Capture the cell that displays the provided text and extract its [X, Y] central coordinate. 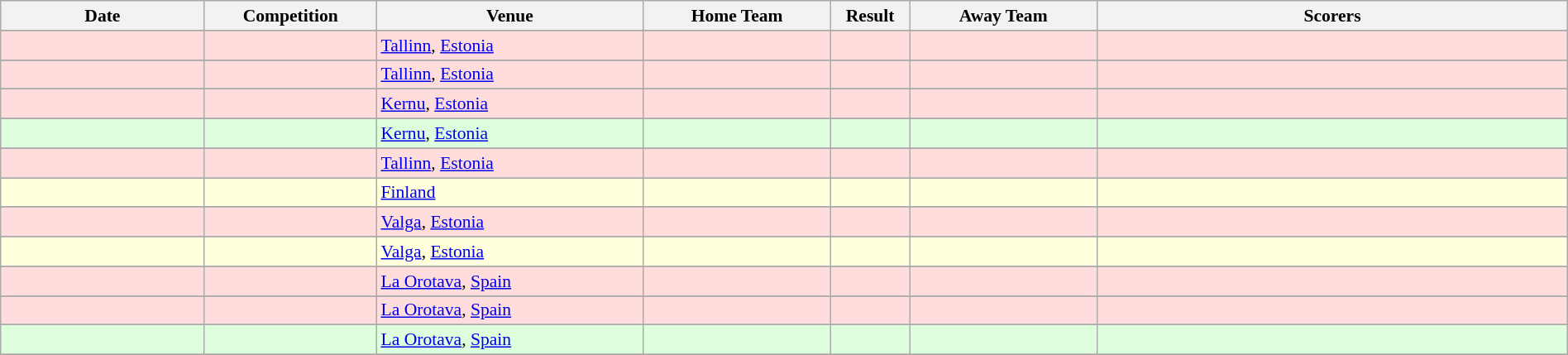
Date [103, 16]
Finland [509, 193]
Competition [290, 16]
Scorers [1332, 16]
Result [870, 16]
Home Team [736, 16]
Venue [509, 16]
Away Team [1004, 16]
